Extract the [X, Y] coordinate from the center of the cell holding the provided text.  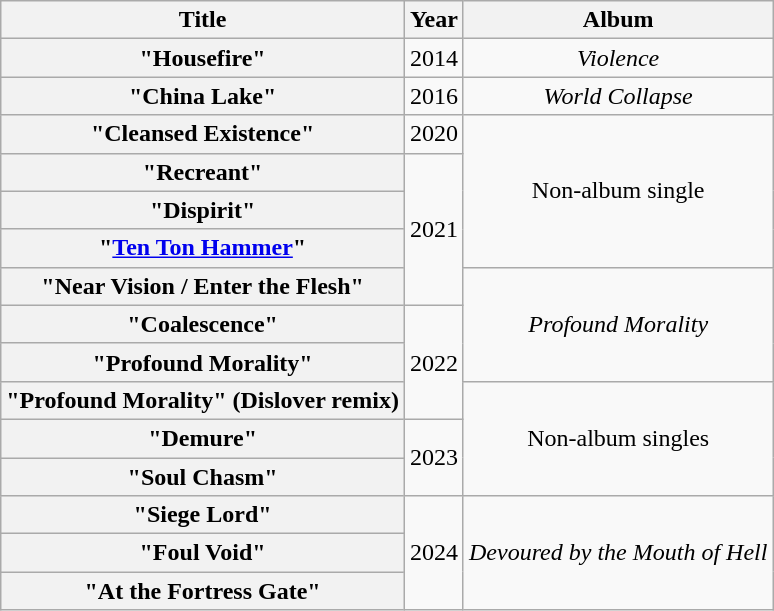
2020 [434, 134]
2014 [434, 58]
"Near Vision / Enter the Flesh" [203, 286]
"Foul Void" [203, 553]
"China Lake" [203, 96]
2016 [434, 96]
"Cleansed Existence" [203, 134]
"Housefire" [203, 58]
"Recreant" [203, 172]
Album [618, 20]
Title [203, 20]
"Profound Morality" [203, 362]
"Siege Lord" [203, 515]
Profound Morality [618, 324]
"Demure" [203, 438]
"Coalescence" [203, 324]
2021 [434, 229]
Violence [618, 58]
"Soul Chasm" [203, 477]
"Dispirit" [203, 210]
Year [434, 20]
"Profound Morality" (Dislover remix) [203, 400]
2023 [434, 457]
2022 [434, 362]
"Ten Ton Hammer" [203, 248]
Non-album single [618, 191]
2024 [434, 553]
World Collapse [618, 96]
Devoured by the Mouth of Hell [618, 553]
Non-album singles [618, 438]
"At the Fortress Gate" [203, 591]
